Detect which cell encompasses the target text, then output its (X, Y) center coordinate. 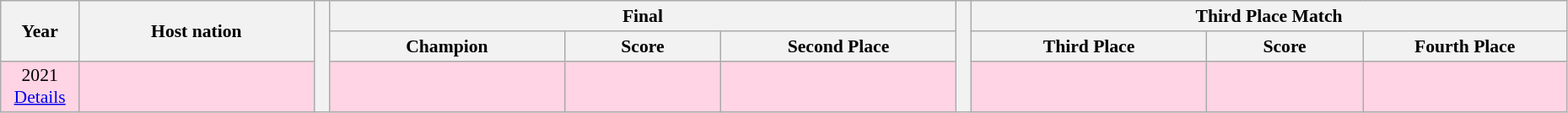
Second Place (838, 46)
Final (643, 16)
Third Place Match (1269, 16)
Third Place (1089, 46)
Year (40, 30)
Champion (447, 46)
2021Details (40, 86)
Fourth Place (1464, 46)
Host nation (197, 30)
